Determine the [x, y] coordinate at the center of the cell enclosing the given text.  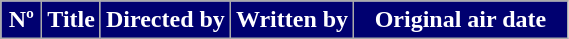
Directed by [165, 20]
Nº [22, 20]
Title [72, 20]
Written by [292, 20]
Original air date [461, 20]
